Extract the [X, Y] coordinate from the center of the cell holding the provided text.  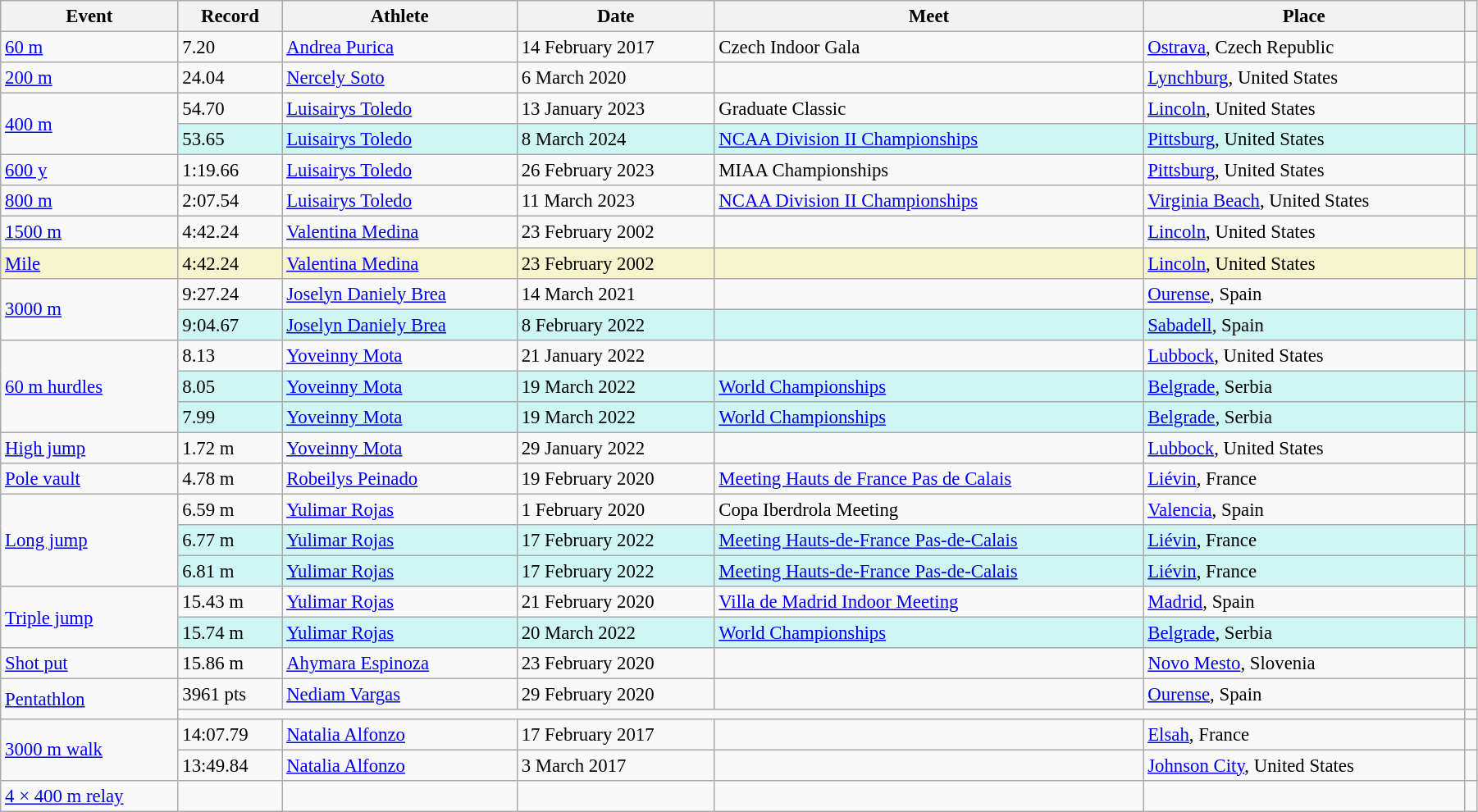
23 February 2020 [615, 664]
6.81 m [230, 572]
4.78 m [230, 479]
9:27.24 [230, 294]
14:07.79 [230, 734]
Czech Indoor Gala [928, 48]
Elsah, France [1304, 734]
Johnson City, United States [1304, 765]
Record [230, 16]
Villa de Madrid Indoor Meeting [928, 602]
26 February 2023 [615, 171]
1 February 2020 [615, 509]
1:19.66 [230, 171]
13 January 2023 [615, 109]
Athlete [399, 16]
1.72 m [230, 448]
14 February 2017 [615, 48]
Nediam Vargas [399, 695]
Meeting Hauts de France Pas de Calais [928, 479]
MIAA Championships [928, 171]
6 March 2020 [615, 78]
3 March 2017 [615, 765]
19 February 2020 [615, 479]
4 × 400 m relay [89, 796]
3961 pts [230, 695]
Long jump [89, 540]
9:04.67 [230, 325]
Ahymara Espinoza [399, 664]
8 March 2024 [615, 139]
Pentathlon [89, 699]
6.59 m [230, 509]
21 February 2020 [615, 602]
Andrea Purica [399, 48]
3000 m walk [89, 750]
15.74 m [230, 633]
7.20 [230, 48]
High jump [89, 448]
20 March 2022 [615, 633]
15.43 m [230, 602]
Event [89, 16]
8.05 [230, 386]
2:07.54 [230, 201]
54.70 [230, 109]
Mile [89, 263]
60 m hurdles [89, 385]
1500 m [89, 232]
Pole vault [89, 479]
Copa Iberdrola Meeting [928, 509]
15.86 m [230, 664]
53.65 [230, 139]
6.77 m [230, 541]
24.04 [230, 78]
7.99 [230, 417]
Robeilys Peinado [399, 479]
Graduate Classic [928, 109]
Virginia Beach, United States [1304, 201]
29 January 2022 [615, 448]
60 m [89, 48]
600 y [89, 171]
8.13 [230, 355]
Valencia, Spain [1304, 509]
Triple jump [89, 617]
Meet [928, 16]
Nercely Soto [399, 78]
Place [1304, 16]
21 January 2022 [615, 355]
Shot put [89, 664]
8 February 2022 [615, 325]
Date [615, 16]
29 February 2020 [615, 695]
Novo Mesto, Slovenia [1304, 664]
Madrid, Spain [1304, 602]
200 m [89, 78]
17 February 2017 [615, 734]
13:49.84 [230, 765]
800 m [89, 201]
3000 m [89, 308]
Sabadell, Spain [1304, 325]
11 March 2023 [615, 201]
14 March 2021 [615, 294]
Ostrava, Czech Republic [1304, 48]
400 m [89, 125]
Lynchburg, United States [1304, 78]
